Scan for the cell matching the given text and deliver its [x, y] coordinate at center. 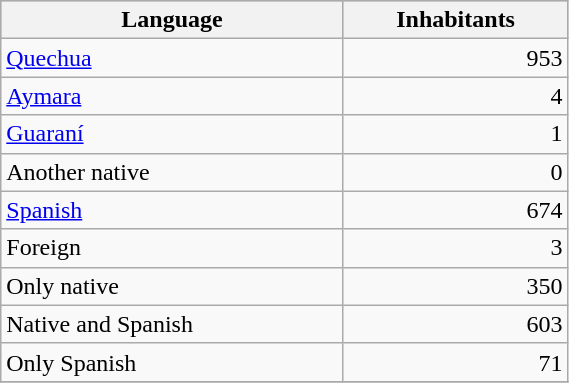
953 [456, 58]
0 [456, 172]
Spanish [172, 210]
603 [456, 324]
3 [456, 248]
Only native [172, 286]
350 [456, 286]
4 [456, 96]
1 [456, 134]
Quechua [172, 58]
Another native [172, 172]
Guaraní [172, 134]
Foreign [172, 248]
71 [456, 362]
Inhabitants [456, 20]
674 [456, 210]
Only Spanish [172, 362]
Language [172, 20]
Aymara [172, 96]
Native and Spanish [172, 324]
